Search for the cell housing the specified text and yield its [X, Y] center coordinate. 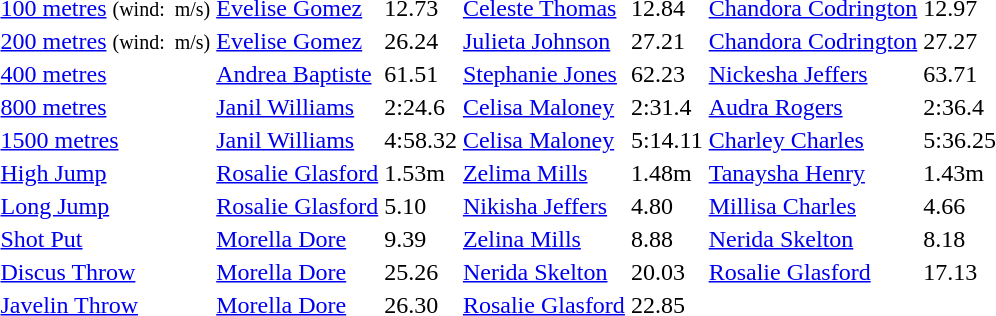
Andrea Baptiste [298, 74]
Audra Rogers [813, 107]
Stephanie Jones [544, 74]
Zelina Mills [544, 239]
1.53m [421, 173]
5.10 [421, 206]
61.51 [421, 74]
Julieta Johnson [544, 41]
4.80 [666, 206]
Zelima Mills [544, 173]
20.03 [666, 272]
1.48m [666, 173]
9.39 [421, 239]
26.24 [421, 41]
Evelise Gomez [298, 41]
25.26 [421, 272]
8.88 [666, 239]
Charley Charles [813, 140]
2:24.6 [421, 107]
Chandora Codrington [813, 41]
Millisa Charles [813, 206]
Nickesha Jeffers [813, 74]
Nikisha Jeffers [544, 206]
2:31.4 [666, 107]
62.23 [666, 74]
4:58.32 [421, 140]
5:14.11 [666, 140]
27.21 [666, 41]
Tanaysha Henry [813, 173]
